Search for the cell housing the specified text and yield its (x, y) center coordinate. 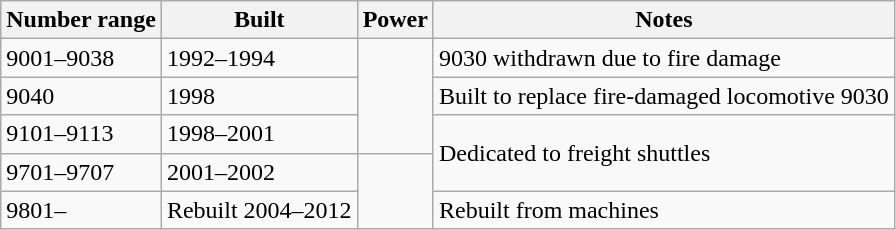
Built (259, 20)
9001–9038 (82, 58)
Rebuilt 2004–2012 (259, 210)
Dedicated to freight shuttles (664, 153)
1998 (259, 96)
Notes (664, 20)
1992–1994 (259, 58)
9101–9113 (82, 134)
9801– (82, 210)
1998–2001 (259, 134)
9701–9707 (82, 172)
Rebuilt from machines (664, 210)
Power (395, 20)
Built to replace fire-damaged locomotive 9030 (664, 96)
9030 withdrawn due to fire damage (664, 58)
9040 (82, 96)
2001–2002 (259, 172)
Number range (82, 20)
